From the cell containing the given text, extract its center point as (X, Y) coordinate. 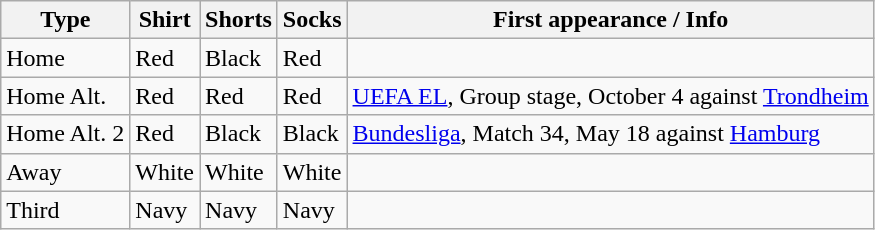
Home Alt. (66, 96)
Home Alt. 2 (66, 134)
Shirt (165, 20)
First appearance / Info (610, 20)
Third (66, 210)
Bundesliga, Match 34, May 18 against Hamburg (610, 134)
Shorts (239, 20)
Type (66, 20)
Socks (312, 20)
Home (66, 58)
UEFA EL, Group stage, October 4 against Trondheim (610, 96)
Away (66, 172)
